Pinpoint the cell where the given text exists, returning its [x, y] midpoint coordinate. 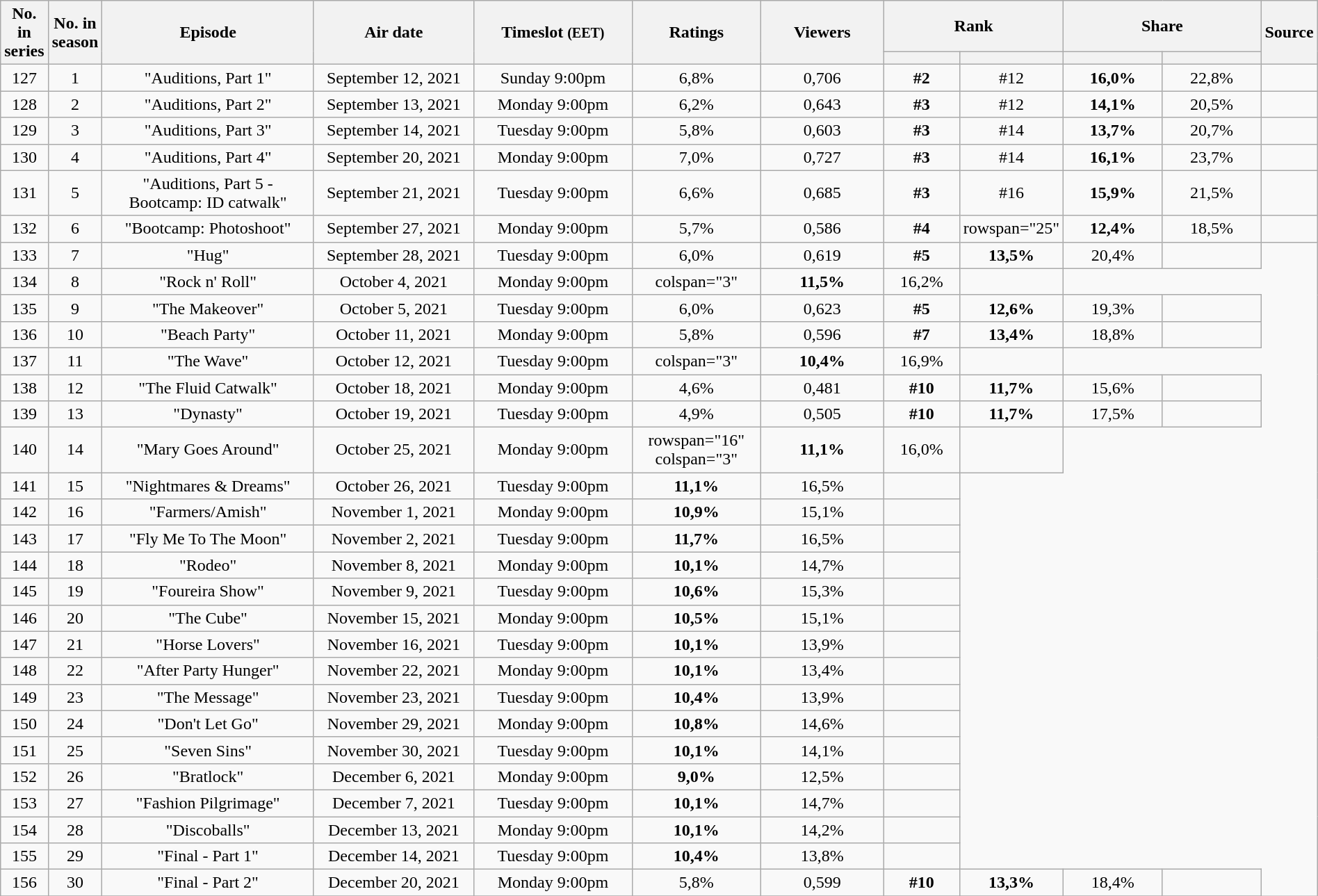
12,4% [1113, 229]
"The Message" [209, 697]
0,643 [822, 104]
13,8% [822, 856]
October 4, 2021 [393, 282]
142 [24, 512]
145 [24, 592]
December 14, 2021 [393, 856]
12,5% [822, 776]
0,603 [822, 131]
16,2% [922, 282]
24 [75, 724]
"Horse Lovers" [209, 644]
28 [75, 829]
9,0% [697, 776]
15,6% [1113, 387]
155 [24, 856]
133 [24, 255]
September 27, 2021 [393, 229]
October 11, 2021 [393, 334]
134 [24, 282]
#16 [1011, 193]
"Final - Part 2" [209, 883]
"The Fluid Catwalk" [209, 387]
23,7% [1212, 157]
5,7% [697, 229]
20,7% [1212, 131]
0,481 [822, 387]
20 [75, 618]
139 [24, 414]
21,5% [1212, 193]
0,505 [822, 414]
"Rock n' Roll" [209, 282]
30 [75, 883]
"Fly Me To The Moon" [209, 539]
November 9, 2021 [393, 592]
September 20, 2021 [393, 157]
6,2% [697, 104]
November 16, 2021 [393, 644]
6,6% [697, 193]
13,7% [1113, 131]
29 [75, 856]
129 [24, 131]
"Hug" [209, 255]
1 [75, 78]
8 [75, 282]
"Auditions, Part 1" [209, 78]
132 [24, 229]
22,8% [1212, 78]
"Dynasty" [209, 414]
137 [24, 361]
4,9% [697, 414]
November 15, 2021 [393, 618]
10 [75, 334]
No. inseason [75, 33]
151 [24, 750]
16 [75, 512]
5 [75, 193]
154 [24, 829]
26 [75, 776]
"Don't Let Go" [209, 724]
December 7, 2021 [393, 803]
"Final - Part 1" [209, 856]
136 [24, 334]
Source [1289, 33]
17 [75, 539]
0,619 [822, 255]
"Foureira Show" [209, 592]
October 18, 2021 [393, 387]
135 [24, 308]
11,5% [822, 282]
"Mary Goes Around" [209, 450]
November 30, 2021 [393, 750]
Rank [974, 26]
6,8% [697, 78]
150 [24, 724]
16,9% [922, 361]
21 [75, 644]
10,8% [697, 724]
2 [75, 104]
September 28, 2021 [393, 255]
13,5% [1011, 255]
"After Party Hunger" [209, 671]
143 [24, 539]
153 [24, 803]
No. inseries [24, 33]
"Auditions, Part 5 - Bootcamp: ID catwalk" [209, 193]
"The Makeover" [209, 308]
"Bootcamp: Photoshoot" [209, 229]
146 [24, 618]
Episode [209, 33]
156 [24, 883]
9 [75, 308]
22 [75, 671]
#4 [922, 229]
December 20, 2021 [393, 883]
148 [24, 671]
"Fashion Pilgrimage" [209, 803]
0,685 [822, 193]
147 [24, 644]
4,6% [697, 387]
12 [75, 387]
152 [24, 776]
3 [75, 131]
"Auditions, Part 2" [209, 104]
Sunday 9:00pm [553, 78]
rowspan="25" [1011, 229]
September 12, 2021 [393, 78]
November 22, 2021 [393, 671]
10,6% [697, 592]
4 [75, 157]
0,586 [822, 229]
0,727 [822, 157]
16,1% [1113, 157]
November 29, 2021 [393, 724]
"Auditions, Part 3" [209, 131]
September 14, 2021 [393, 131]
November 8, 2021 [393, 565]
September 21, 2021 [393, 193]
13 [75, 414]
"The Wave" [209, 361]
"Auditions, Part 4" [209, 157]
October 25, 2021 [393, 450]
October 12, 2021 [393, 361]
October 5, 2021 [393, 308]
#2 [922, 78]
Share [1162, 26]
141 [24, 486]
6 [75, 229]
13,3% [1011, 883]
18 [75, 565]
Viewers [822, 33]
"Seven Sins" [209, 750]
140 [24, 450]
25 [75, 750]
138 [24, 387]
131 [24, 193]
0,599 [822, 883]
0,596 [822, 334]
September 13, 2021 [393, 104]
15 [75, 486]
rowspan="16" colspan="3" [697, 450]
15,9% [1113, 193]
7 [75, 255]
19,3% [1113, 308]
14,2% [822, 829]
10,5% [697, 618]
17,5% [1113, 414]
12,6% [1011, 308]
20,4% [1113, 255]
18,8% [1113, 334]
7,0% [697, 157]
27 [75, 803]
"Discoballs" [209, 829]
Ratings [697, 33]
October 26, 2021 [393, 486]
0,706 [822, 78]
"The Cube" [209, 618]
127 [24, 78]
23 [75, 697]
15,3% [822, 592]
18,5% [1212, 229]
144 [24, 565]
14,6% [822, 724]
"Beach Party" [209, 334]
December 6, 2021 [393, 776]
Air date [393, 33]
20,5% [1212, 104]
10,9% [697, 512]
November 1, 2021 [393, 512]
128 [24, 104]
130 [24, 157]
14 [75, 450]
October 19, 2021 [393, 414]
"Rodeo" [209, 565]
"Nightmares & Dreams" [209, 486]
November 23, 2021 [393, 697]
#7 [922, 334]
11 [75, 361]
"Bratlock" [209, 776]
Timeslot (EET) [553, 33]
149 [24, 697]
December 13, 2021 [393, 829]
19 [75, 592]
November 2, 2021 [393, 539]
18,4% [1113, 883]
"Farmers/Amish" [209, 512]
0,623 [822, 308]
